Search for the cell housing the specified text and yield its (X, Y) center coordinate. 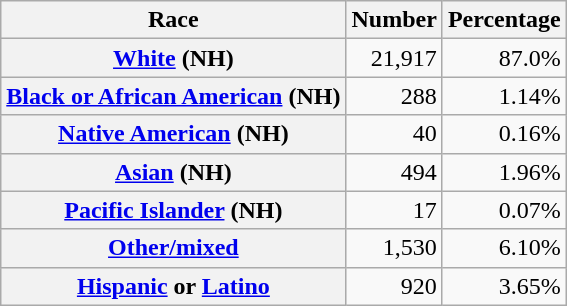
21,917 (394, 58)
0.07% (504, 210)
1.14% (504, 96)
40 (394, 134)
920 (394, 286)
Black or African American (NH) (174, 96)
Pacific Islander (NH) (174, 210)
Percentage (504, 20)
Asian (NH) (174, 172)
White (NH) (174, 58)
Other/mixed (174, 248)
1.96% (504, 172)
Hispanic or Latino (174, 286)
87.0% (504, 58)
3.65% (504, 286)
Native American (NH) (174, 134)
6.10% (504, 248)
1,530 (394, 248)
288 (394, 96)
17 (394, 210)
494 (394, 172)
0.16% (504, 134)
Number (394, 20)
Race (174, 20)
